Extract the (x, y) coordinate from the center of the cell holding the provided text.  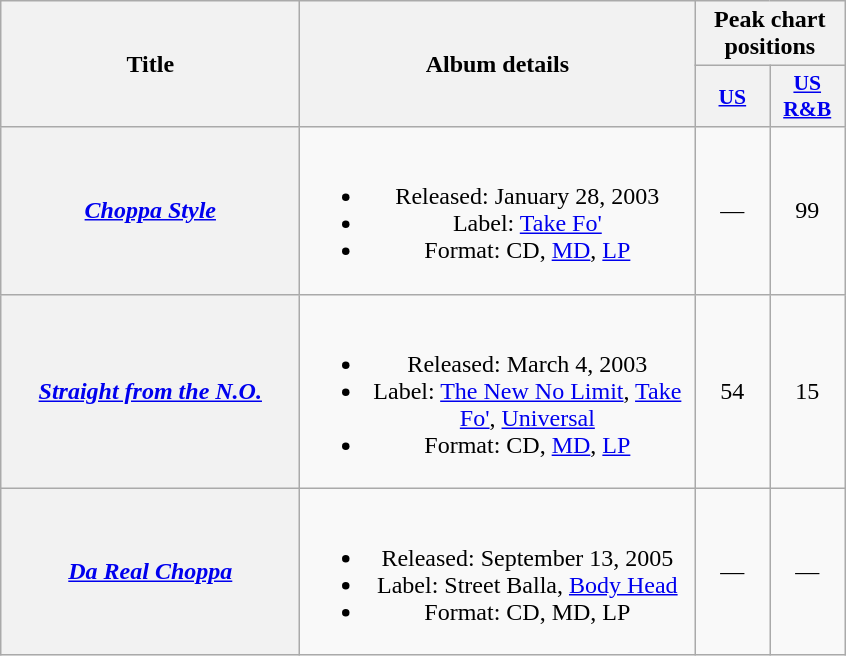
Album details (498, 64)
US (732, 96)
US R&B (808, 96)
Peak chart positions (770, 34)
Da Real Choppa (150, 572)
Straight from the N.O. (150, 391)
Choppa Style (150, 210)
Released: March 4, 2003Label: The New No Limit, Take Fo', UniversalFormat: CD, MD, LP (498, 391)
Title (150, 64)
54 (732, 391)
15 (808, 391)
99 (808, 210)
Released: January 28, 2003Label: Take Fo'Format: CD, MD, LP (498, 210)
Released: September 13, 2005Label: Street Balla, Body HeadFormat: CD, MD, LP (498, 572)
